Locate the cell with the specified text and output its [x, y] center coordinate. 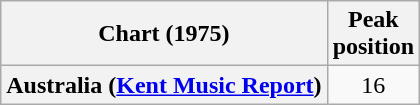
16 [373, 85]
Peakposition [373, 34]
Australia (Kent Music Report) [164, 85]
Chart (1975) [164, 34]
